Search for the cell housing the specified text and yield its (x, y) center coordinate. 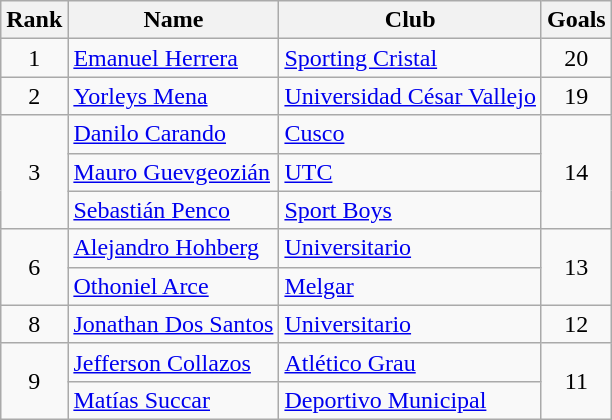
13 (576, 267)
Cusco (410, 134)
Sebastián Penco (174, 210)
9 (34, 381)
2 (34, 96)
20 (576, 58)
3 (34, 172)
Name (174, 20)
14 (576, 172)
Club (410, 20)
Jefferson Collazos (174, 362)
Deportivo Municipal (410, 400)
Universidad César Vallejo (410, 96)
6 (34, 267)
Sporting Cristal (410, 58)
Yorleys Mena (174, 96)
11 (576, 381)
Sport Boys (410, 210)
Othoniel Arce (174, 286)
Alejandro Hohberg (174, 248)
12 (576, 324)
Melgar (410, 286)
Emanuel Herrera (174, 58)
Matías Succar (174, 400)
Danilo Carando (174, 134)
1 (34, 58)
Mauro Guevgeozián (174, 172)
UTC (410, 172)
Atlético Grau (410, 362)
Jonathan Dos Santos (174, 324)
Rank (34, 20)
8 (34, 324)
Goals (576, 20)
19 (576, 96)
